Locate the cell with the specified text and output its (X, Y) center coordinate. 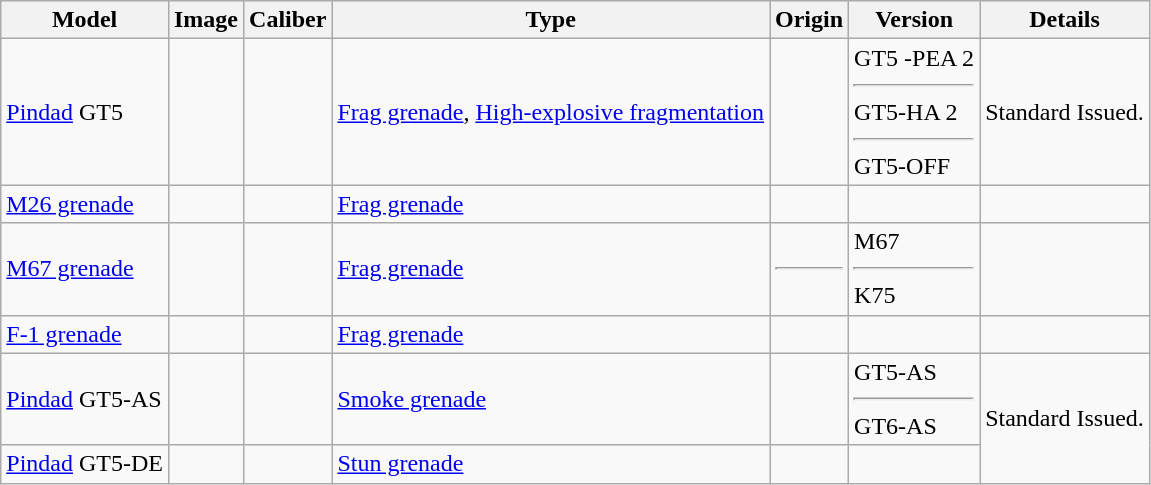
Caliber (288, 20)
Smoke grenade (551, 399)
Stun grenade (551, 464)
GT5-ASGT6-AS (914, 399)
F-1 grenade (85, 334)
Pindad GT5-DE (85, 464)
Pindad GT5 (85, 112)
Frag grenade, High-explosive fragmentation (551, 112)
M26 grenade (85, 204)
Type (551, 20)
Origin (810, 20)
M67K75 (914, 269)
GT5 -PEA 2GT5-HA 2GT5-OFF (914, 112)
Model (85, 20)
Version (914, 20)
M67 grenade (85, 269)
Image (206, 20)
Pindad GT5-AS (85, 399)
Details (1065, 20)
